Search for the cell housing the specified text and yield its [X, Y] center coordinate. 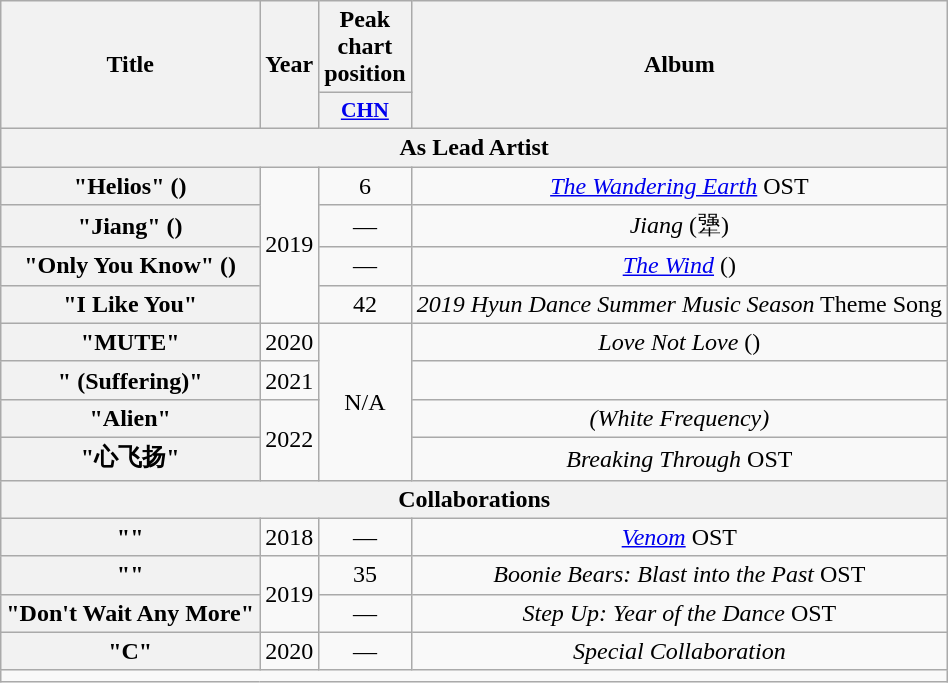
The Wind () [680, 266]
2019 Hyun Dance Summer Music Season Theme Song [680, 304]
Step Up: Year of the Dance OST [680, 613]
"C" [130, 651]
Collaborations [474, 499]
Peak chart position [365, 47]
Jiang (犟) [680, 226]
2018 [290, 537]
Breaking Through OST [680, 458]
As Lead Artist [474, 147]
Album [680, 65]
Title [130, 65]
Special Collaboration [680, 651]
2021 [290, 380]
"Helios" () [130, 185]
6 [365, 185]
Love Not Love () [680, 342]
"Don't Wait Any More" [130, 613]
N/A [365, 402]
Venom OST [680, 537]
"心飞扬" [130, 458]
Year [290, 65]
" (Suffering)" [130, 380]
(White Frequency) [680, 418]
2022 [290, 440]
Boonie Bears: Blast into the Past OST [680, 575]
42 [365, 304]
35 [365, 575]
"Jiang" () [130, 226]
The Wandering Earth OST [680, 185]
"Only You Know" () [130, 266]
"Alien" [130, 418]
"MUTE" [130, 342]
"I Like You" [130, 304]
CHN [365, 111]
